Capture the cell that displays the provided text and extract its [X, Y] central coordinate. 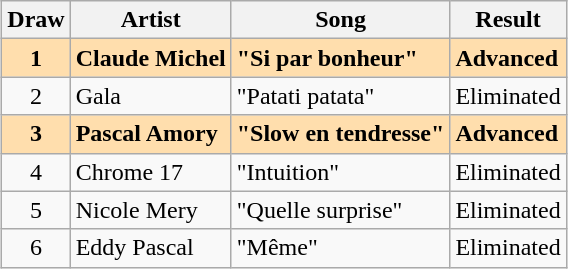
6 [36, 248]
"Patati patata" [340, 96]
"Si par bonheur" [340, 58]
Result [508, 20]
Draw [36, 20]
Chrome 17 [150, 172]
Claude Michel [150, 58]
"Quelle surprise" [340, 210]
Eddy Pascal [150, 248]
2 [36, 96]
Gala [150, 96]
"Même" [340, 248]
Nicole Mery [150, 210]
5 [36, 210]
Song [340, 20]
1 [36, 58]
Pascal Amory [150, 134]
3 [36, 134]
Artist [150, 20]
4 [36, 172]
"Intuition" [340, 172]
"Slow en tendresse" [340, 134]
